For the text-containing cell, return its midpoint in (x, y) coordinate format. 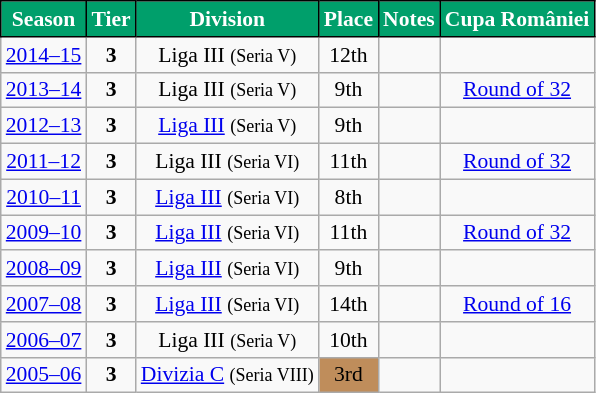
Division (228, 19)
2013–14 (44, 90)
Season (44, 19)
Cupa României (518, 19)
Place (348, 19)
8th (348, 197)
Divizia C (Seria VIII) (228, 375)
2009–10 (44, 233)
2005–06 (44, 375)
2012–13 (44, 126)
Notes (409, 19)
10th (348, 340)
14th (348, 304)
2007–08 (44, 304)
2006–07 (44, 340)
2010–11 (44, 197)
3rd (348, 375)
Tier (110, 19)
2011–12 (44, 162)
2008–09 (44, 269)
2014–15 (44, 55)
Round of 16 (518, 304)
12th (348, 55)
